Pinpoint the cell where the given text exists, returning its (X, Y) midpoint coordinate. 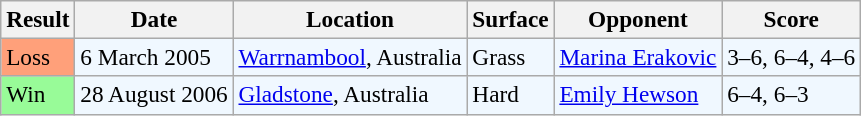
Gladstone, Australia (350, 95)
Opponent (638, 19)
Date (154, 19)
Win (38, 95)
Marina Erakovic (638, 57)
Score (792, 19)
Emily Hewson (638, 95)
Warrnambool, Australia (350, 57)
Hard (510, 95)
6 March 2005 (154, 57)
Loss (38, 57)
Location (350, 19)
Grass (510, 57)
Surface (510, 19)
28 August 2006 (154, 95)
3–6, 6–4, 4–6 (792, 57)
Result (38, 19)
6–4, 6–3 (792, 95)
